Scan for the cell matching the given text and deliver its (x, y) coordinate at center. 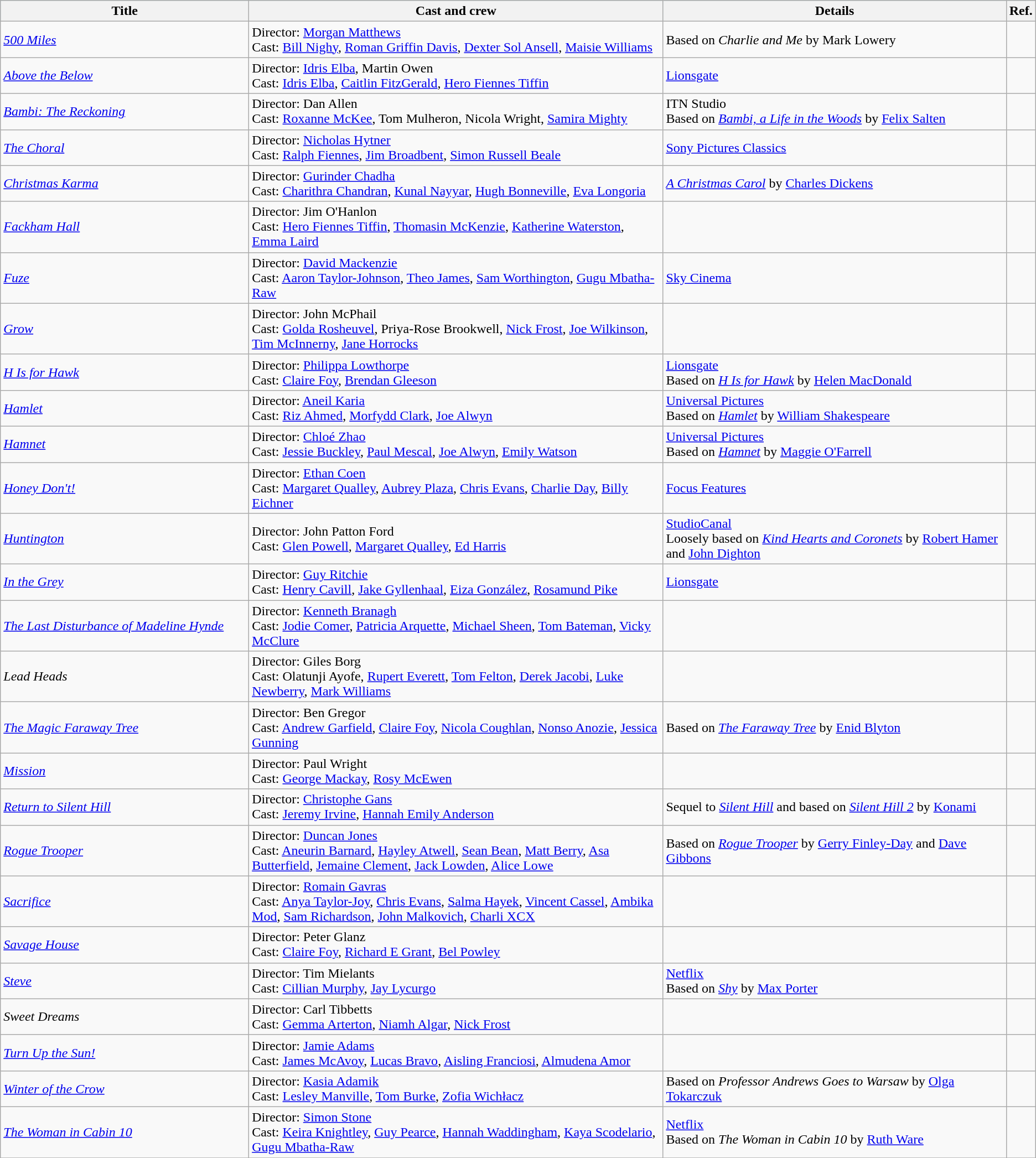
Lead Heads (125, 677)
Mission (125, 771)
Universal Pictures Based on Hamnet by Maggie O'Farrell (835, 444)
Director: David Mackenzie Cast: Aaron Taylor-Johnson, Theo James, Sam Worthington, Gugu Mbatha-Raw (456, 278)
Netflix Based on Shy by Max Porter (835, 980)
Director: John Patton Ford Cast: Glen Powell, Margaret Qualley, Ed Harris (456, 539)
ITN Studio Based on Bambi, a Life in the Woods by Felix Salten (835, 112)
Huntington (125, 539)
Director: Peter Glanz Cast: Claire Foy, Richard E Grant, Bel Powley (456, 945)
500 Miles (125, 40)
The Magic Faraway Tree (125, 728)
Director: Tim Mielants Cast: Cillian Murphy, Jay Lycurgo (456, 980)
Rogue Trooper (125, 850)
Director: Carl Tibbetts Cast: Gemma Arterton, Niamh Algar, Nick Frost (456, 1017)
Director: Morgan Matthews Cast: Bill Nighy, Roman Griffin Davis, Dexter Sol Ansell, Maisie Williams (456, 40)
Director: Kenneth Branagh Cast: Jodie Comer, Patricia Arquette, Michael Sheen, Tom Bateman, Vicky McClure (456, 626)
The Choral (125, 147)
Turn Up the Sun! (125, 1052)
Director: Giles Borg Cast: Olatunji Ayofe, Rupert Everett, Tom Felton, Derek Jacobi, Luke Newberry, Mark Williams (456, 677)
Fuze (125, 278)
Above the Below (125, 75)
Grow (125, 329)
Hamnet (125, 444)
A Christmas Carol by Charles Dickens (835, 184)
Return to Silent Hill (125, 807)
Director: John McPhail Cast: Golda Rosheuvel, Priya-Rose Brookwell, Nick Frost, Joe Wilkinson, Tim McInnerny, Jane Horrocks (456, 329)
Universal Pictures Based on Hamlet by William Shakespeare (835, 408)
Director: Jamie Adams Cast: James McAvoy, Lucas Bravo, Aisling Franciosi, Almudena Amor (456, 1052)
Sweet Dreams (125, 1017)
Lionsgate Based on H Is for Hawk by Helen MacDonald (835, 372)
Director: Gurinder Chadha Cast: Charithra Chandran, Kunal Nayyar, Hugh Bonneville, Eva Longoria (456, 184)
Savage House (125, 945)
Director: Guy Ritchie Cast: Henry Cavill, Jake Gyllenhaal, Eiza González, Rosamund Pike (456, 582)
Director: Kasia Adamik Cast: Lesley Manville, Tom Burke, Zofia Wichłacz (456, 1089)
Focus Features (835, 488)
Based on Charlie and Me by Mark Lowery (835, 40)
Sony Pictures Classics (835, 147)
The Last Disturbance of Madeline Hynde (125, 626)
Director: Aneil Karia Cast: Riz Ahmed, Morfydd Clark, Joe Alwyn (456, 408)
Director: Romain Gavras Cast: Anya Taylor-Joy, Chris Evans, Salma Hayek, Vincent Cassel, Ambika Mod, Sam Richardson, John Malkovich, Charli XCX (456, 901)
Director: Nicholas Hytner Cast: Ralph Fiennes, Jim Broadbent, Simon Russell Beale (456, 147)
Sacrifice (125, 901)
Sky Cinema (835, 278)
Ref. (1021, 11)
Director: Dan Allen Cast: Roxanne McKee, Tom Mulheron, Nicola Wright, Samira Mighty (456, 112)
The Woman in Cabin 10 (125, 1132)
Director: Jim O'Hanlon Cast: Hero Fiennes Tiffin, Thomasin McKenzie, Katherine Waterston, Emma Laird (456, 227)
Steve (125, 980)
Director: Paul Wright Cast: George Mackay, Rosy McEwen (456, 771)
Director: Ben Gregor Cast: Andrew Garfield, Claire Foy, Nicola Coughlan, Nonso Anozie, Jessica Gunning (456, 728)
H Is for Hawk (125, 372)
Winter of the Crow (125, 1089)
Title (125, 11)
Hamlet (125, 408)
Based on Rogue Trooper by Gerry Finley-Day and Dave Gibbons (835, 850)
Director: Philippa Lowthorpe Cast: Claire Foy, Brendan Gleeson (456, 372)
Director: Christophe Gans Cast: Jeremy Irvine, Hannah Emily Anderson (456, 807)
Details (835, 11)
Director: Chloé Zhao Cast: Jessie Buckley, Paul Mescal, Joe Alwyn, Emily Watson (456, 444)
Christmas Karma (125, 184)
Honey Don't! (125, 488)
In the Grey (125, 582)
Netflix Based on The Woman in Cabin 10 by Ruth Ware (835, 1132)
Sequel to Silent Hill and based on Silent Hill 2 by Konami (835, 807)
Director: Duncan Jones Cast: Aneurin Barnard, Hayley Atwell, Sean Bean, Matt Berry, Asa Butterfield, Jemaine Clement, Jack Lowden, Alice Lowe (456, 850)
Based on The Faraway Tree by Enid Blyton (835, 728)
Based on Professor Andrews Goes to Warsaw by Olga Tokarczuk (835, 1089)
Fackham Hall (125, 227)
StudioCanal Loosely based on Kind Hearts and Coronets by Robert Hamer and John Dighton (835, 539)
Director: Ethan Coen Cast: Margaret Qualley, Aubrey Plaza, Chris Evans, Charlie Day, Billy Eichner (456, 488)
Director: Idris Elba, Martin Owen Cast: Idris Elba, Caitlin FitzGerald, Hero Fiennes Tiffin (456, 75)
Bambi: The Reckoning (125, 112)
Director: Simon Stone Cast: Keira Knightley, Guy Pearce, Hannah Waddingham, Kaya Scodelario, Gugu Mbatha-Raw (456, 1132)
Cast and crew (456, 11)
